Find where the given text appears and provide that cell's center as [x, y] coordinate. 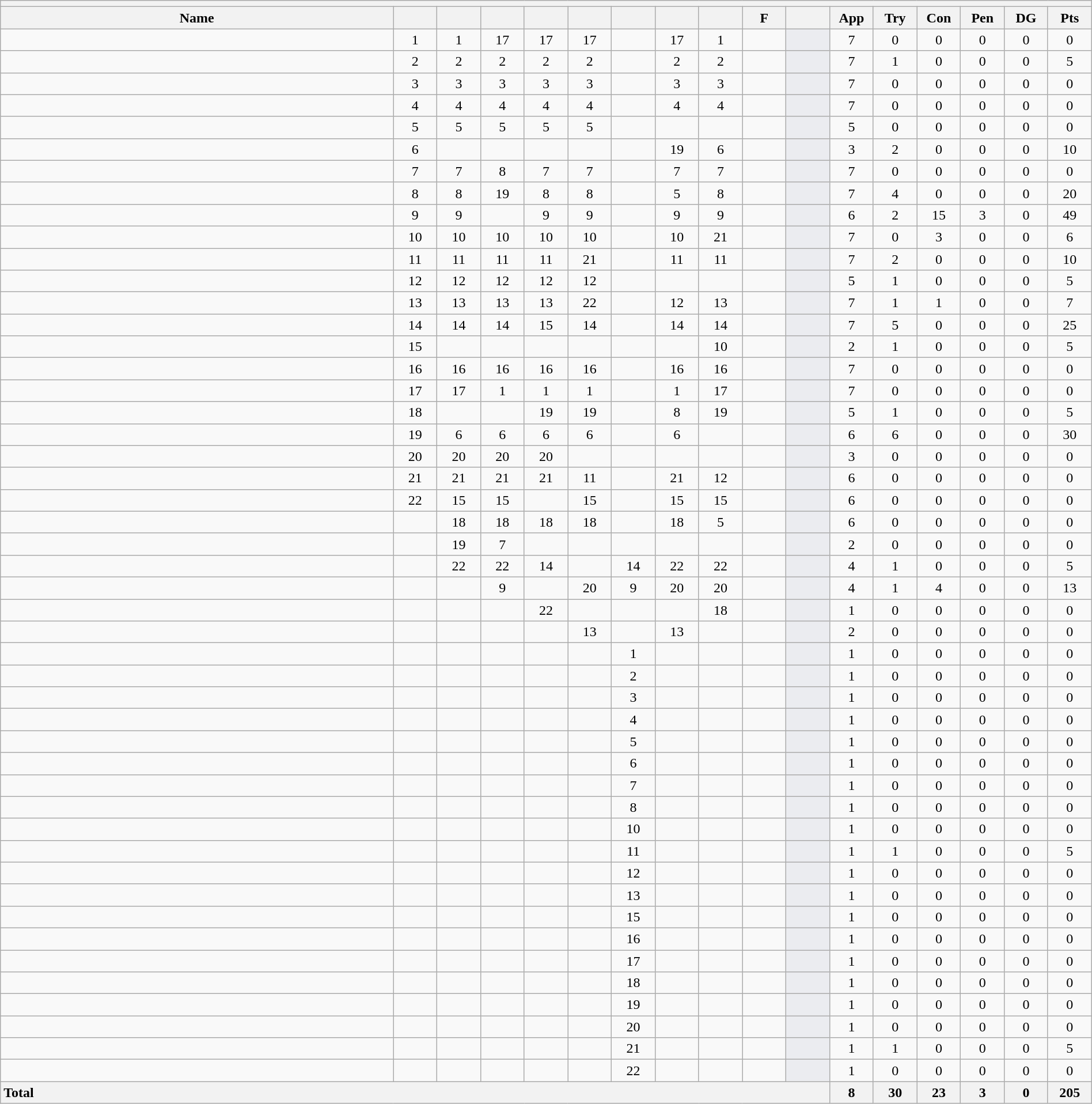
49 [1070, 215]
Try [895, 18]
Pts [1070, 18]
F [764, 18]
App [852, 18]
Con [939, 18]
23 [939, 1092]
25 [1070, 325]
Total [415, 1092]
Pen [983, 18]
Name [197, 18]
DG [1026, 18]
205 [1070, 1092]
